Find where the given text appears and provide that cell's center as [x, y] coordinate. 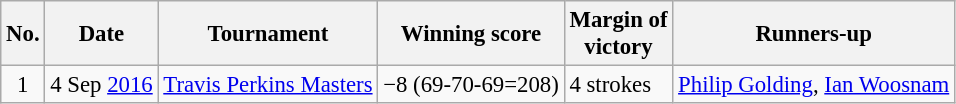
Tournament [268, 34]
Margin ofvictory [618, 34]
Philip Golding, Ian Woosnam [814, 85]
No. [23, 34]
1 [23, 85]
Runners-up [814, 34]
Date [102, 34]
Travis Perkins Masters [268, 85]
Winning score [471, 34]
−8 (69-70-69=208) [471, 85]
4 strokes [618, 85]
4 Sep 2016 [102, 85]
